Search for the cell housing the specified text and yield its [x, y] center coordinate. 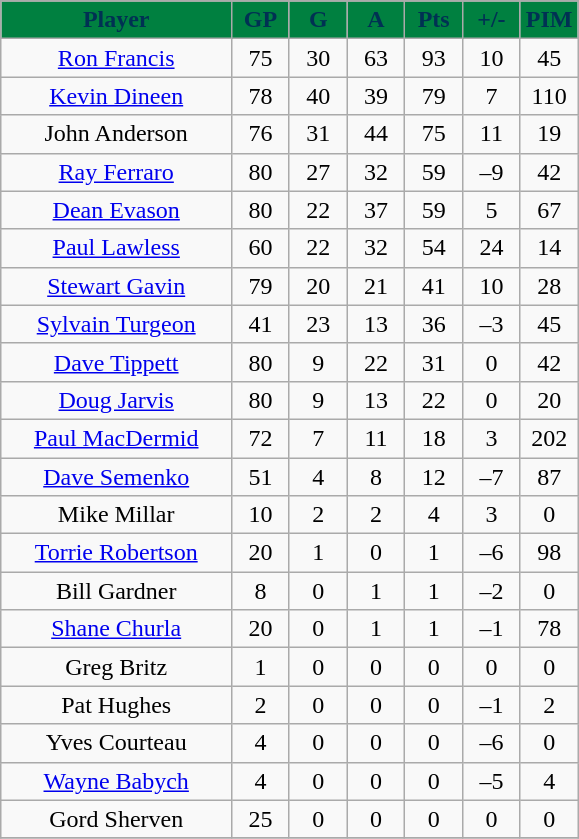
Greg Britz [116, 667]
Dave Tippett [116, 362]
18 [434, 438]
–3 [492, 324]
Mike Millar [116, 515]
76 [261, 134]
14 [549, 248]
40 [318, 96]
60 [261, 248]
19 [549, 134]
Pat Hughes [116, 705]
Sylvain Turgeon [116, 324]
Player [116, 20]
93 [434, 58]
37 [376, 210]
G [318, 20]
63 [376, 58]
202 [549, 438]
110 [549, 96]
+/- [492, 20]
Gord Sherven [116, 819]
Torrie Robertson [116, 553]
Dean Evason [116, 210]
Yves Courteau [116, 743]
23 [318, 324]
–2 [492, 591]
Wayne Babych [116, 781]
A [376, 20]
Stewart Gavin [116, 286]
24 [492, 248]
–9 [492, 172]
51 [261, 477]
67 [549, 210]
5 [492, 210]
27 [318, 172]
GP [261, 20]
21 [376, 286]
PIM [549, 20]
Paul Lawless [116, 248]
54 [434, 248]
John Anderson [116, 134]
Ron Francis [116, 58]
Doug Jarvis [116, 400]
72 [261, 438]
25 [261, 819]
Bill Gardner [116, 591]
39 [376, 96]
28 [549, 286]
30 [318, 58]
44 [376, 134]
Paul MacDermid [116, 438]
Dave Semenko [116, 477]
12 [434, 477]
Kevin Dineen [116, 96]
–5 [492, 781]
36 [434, 324]
Shane Churla [116, 629]
Pts [434, 20]
98 [549, 553]
87 [549, 477]
Ray Ferraro [116, 172]
–7 [492, 477]
